Pinpoint the cell where the given text exists, returning its (x, y) midpoint coordinate. 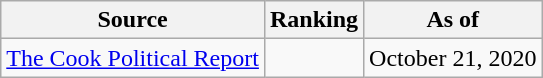
As of (453, 20)
The Cook Political Report (133, 58)
Ranking (314, 20)
Source (133, 20)
October 21, 2020 (453, 58)
